Provide the [X, Y] coordinate of the cell's center where the given text is located.  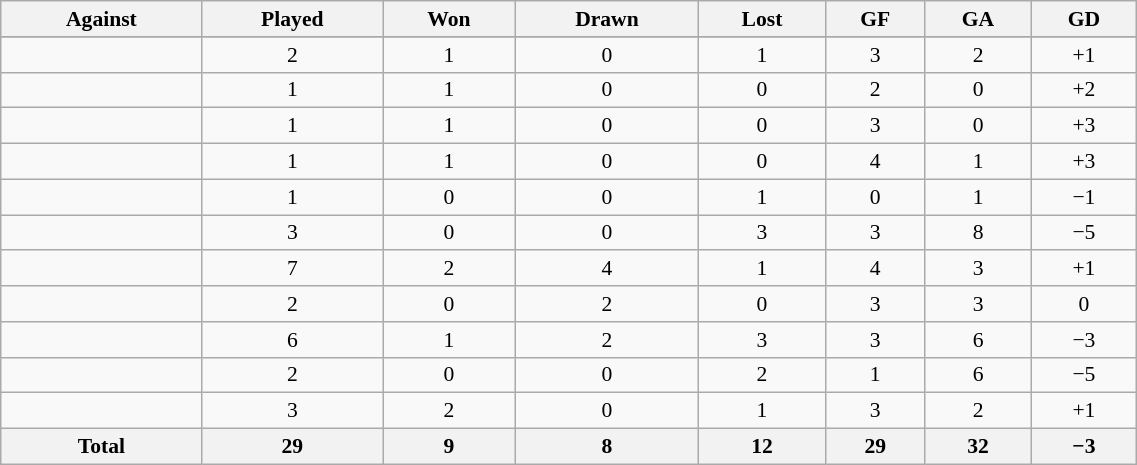
Drawn [606, 19]
Against [102, 19]
9 [450, 447]
Won [450, 19]
GA [978, 19]
+2 [1084, 90]
7 [292, 269]
−1 [1084, 197]
Total [102, 447]
GD [1084, 19]
Lost [762, 19]
GF [875, 19]
32 [978, 447]
12 [762, 447]
Played [292, 19]
